Find where the given text appears and provide that cell's center as (X, Y) coordinate. 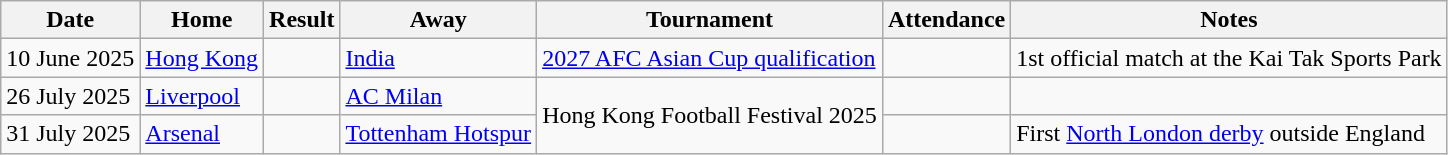
Tournament (710, 20)
Notes (1229, 20)
Hong Kong (202, 58)
26 July 2025 (70, 96)
2027 AFC Asian Cup qualification (710, 58)
Result (302, 20)
Hong Kong Football Festival 2025 (710, 115)
1st official match at the Kai Tak Sports Park (1229, 58)
India (438, 58)
First North London derby outside England (1229, 134)
Tottenham Hotspur (438, 134)
Home (202, 20)
Arsenal (202, 134)
31 July 2025 (70, 134)
Liverpool (202, 96)
10 June 2025 (70, 58)
Date (70, 20)
AC Milan (438, 96)
Attendance (946, 20)
Away (438, 20)
